From the cell containing the given text, extract its center point as (x, y) coordinate. 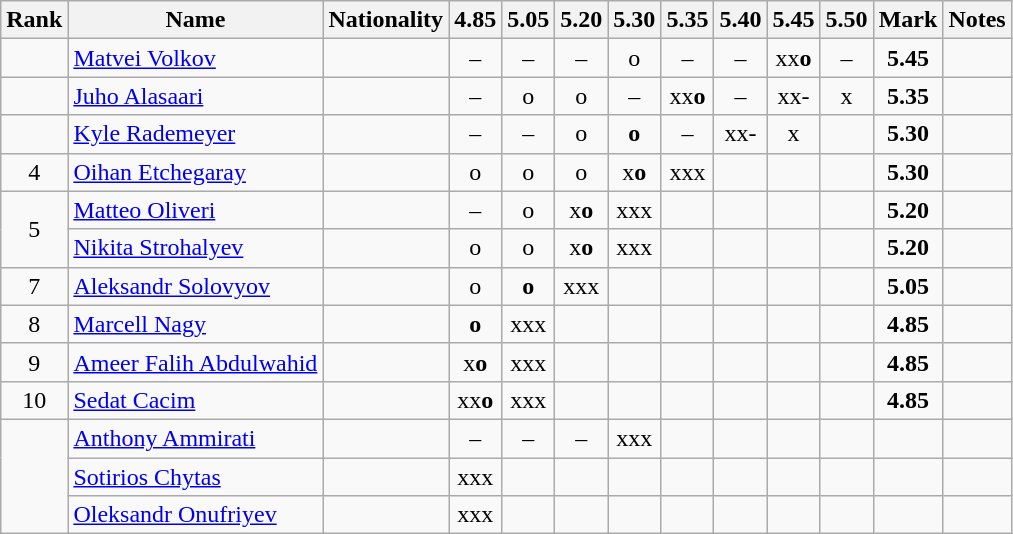
Nationality (386, 20)
8 (34, 324)
7 (34, 286)
Rank (34, 20)
5 (34, 229)
Mark (908, 20)
Ameer Falih Abdulwahid (196, 362)
Sotirios Chytas (196, 477)
Oihan Etchegaray (196, 172)
Oleksandr Onufriyev (196, 515)
5.40 (740, 20)
Nikita Strohalyev (196, 248)
Juho Alasaari (196, 96)
Anthony Ammirati (196, 438)
Matteo Oliveri (196, 210)
Marcell Nagy (196, 324)
Aleksandr Solovyov (196, 286)
Name (196, 20)
10 (34, 400)
Sedat Cacim (196, 400)
9 (34, 362)
4 (34, 172)
Matvei Volkov (196, 58)
Kyle Rademeyer (196, 134)
Notes (977, 20)
5.50 (846, 20)
